Scan for the cell matching the given text and deliver its [X, Y] coordinate at center. 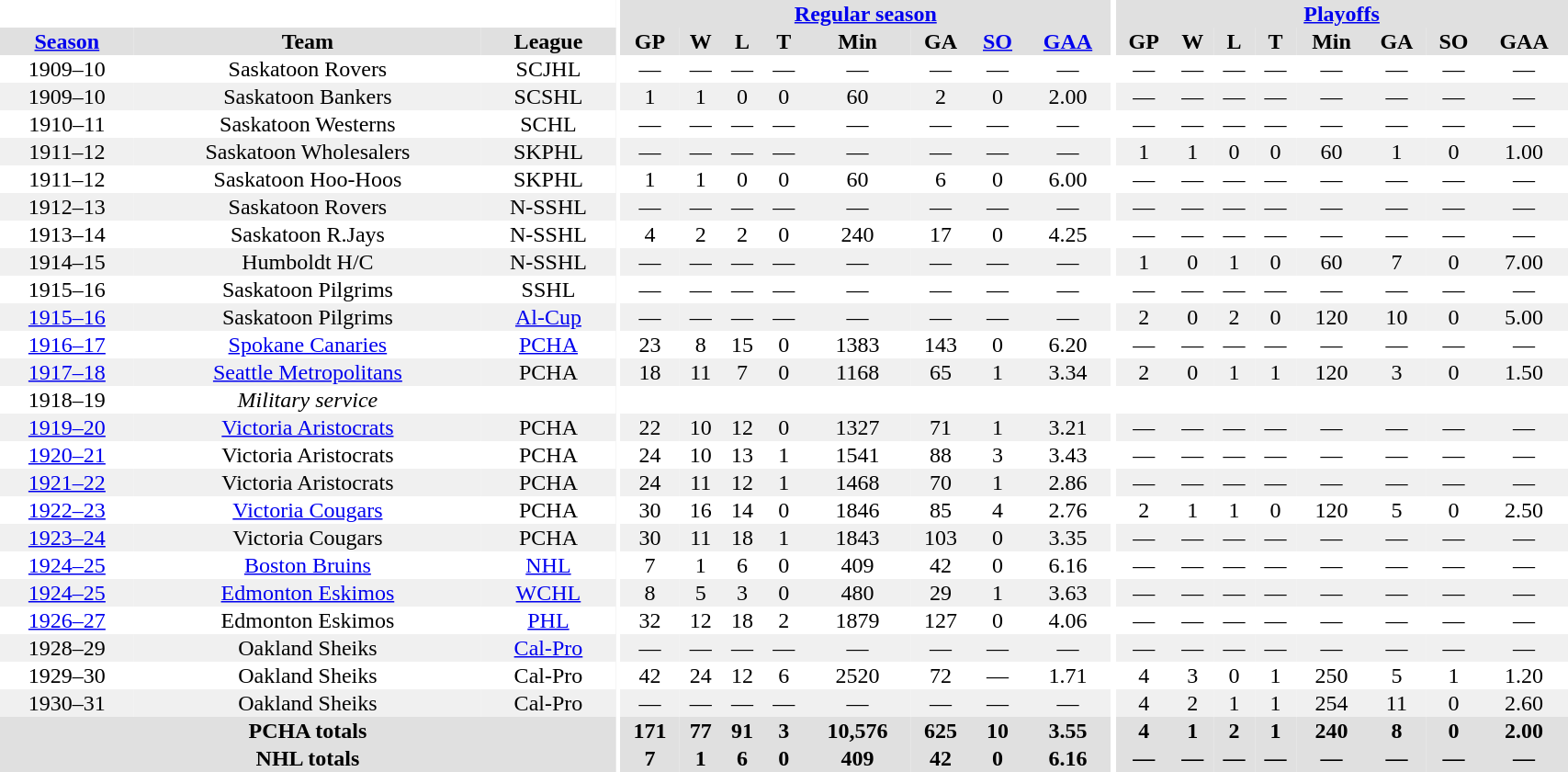
2.50 [1525, 510]
SCHL [548, 124]
3.34 [1067, 372]
72 [941, 675]
23 [650, 345]
77 [700, 731]
32 [650, 620]
127 [941, 620]
SCSHL [548, 96]
65 [941, 372]
1920–21 [67, 455]
Season [67, 41]
85 [941, 510]
250 [1332, 675]
625 [941, 731]
1.71 [1067, 675]
Saskatoon Westerns [308, 124]
1.50 [1525, 372]
5.00 [1525, 317]
NHL [548, 565]
1.20 [1525, 675]
3.43 [1067, 455]
Military service [308, 400]
1912–13 [67, 207]
1929–30 [67, 675]
1.00 [1525, 152]
NHL totals [308, 758]
7.00 [1525, 262]
1917–18 [67, 372]
Saskatoon Bankers [308, 96]
3.55 [1067, 731]
1910–11 [67, 124]
1843 [858, 538]
71 [941, 427]
2.86 [1067, 482]
1383 [858, 345]
1913–14 [67, 234]
6.00 [1067, 179]
SSHL [548, 289]
2.76 [1067, 510]
Boston Bruins [308, 565]
29 [941, 593]
103 [941, 538]
91 [742, 731]
3.35 [1067, 538]
Saskatoon Wholesalers [308, 152]
Seattle Metropolitans [308, 372]
Spokane Canaries [308, 345]
15 [742, 345]
SCJHL [548, 69]
1541 [858, 455]
1846 [858, 510]
3.21 [1067, 427]
PCHA totals [308, 731]
3.63 [1067, 593]
171 [650, 731]
1879 [858, 620]
Team [308, 41]
1168 [858, 372]
Humboldt H/C [308, 262]
1914–15 [67, 262]
2.60 [1525, 703]
10,576 [858, 731]
1327 [858, 427]
Saskatoon R.Jays [308, 234]
1918–19 [67, 400]
14 [742, 510]
1926–27 [67, 620]
Playoffs [1342, 14]
1930–31 [67, 703]
Regular season [865, 14]
1919–20 [67, 427]
1928–29 [67, 648]
254 [1332, 703]
16 [700, 510]
17 [941, 234]
13 [742, 455]
480 [858, 593]
Al-Cup [548, 317]
1468 [858, 482]
6.20 [1067, 345]
70 [941, 482]
4.25 [1067, 234]
22 [650, 427]
PHL [548, 620]
143 [941, 345]
2520 [858, 675]
1922–23 [67, 510]
League [548, 41]
1923–24 [67, 538]
WCHL [548, 593]
Saskatoon Hoo-Hoos [308, 179]
1916–17 [67, 345]
88 [941, 455]
1921–22 [67, 482]
4.06 [1067, 620]
